Extract the [X, Y] coordinate from the center of the cell holding the provided text.  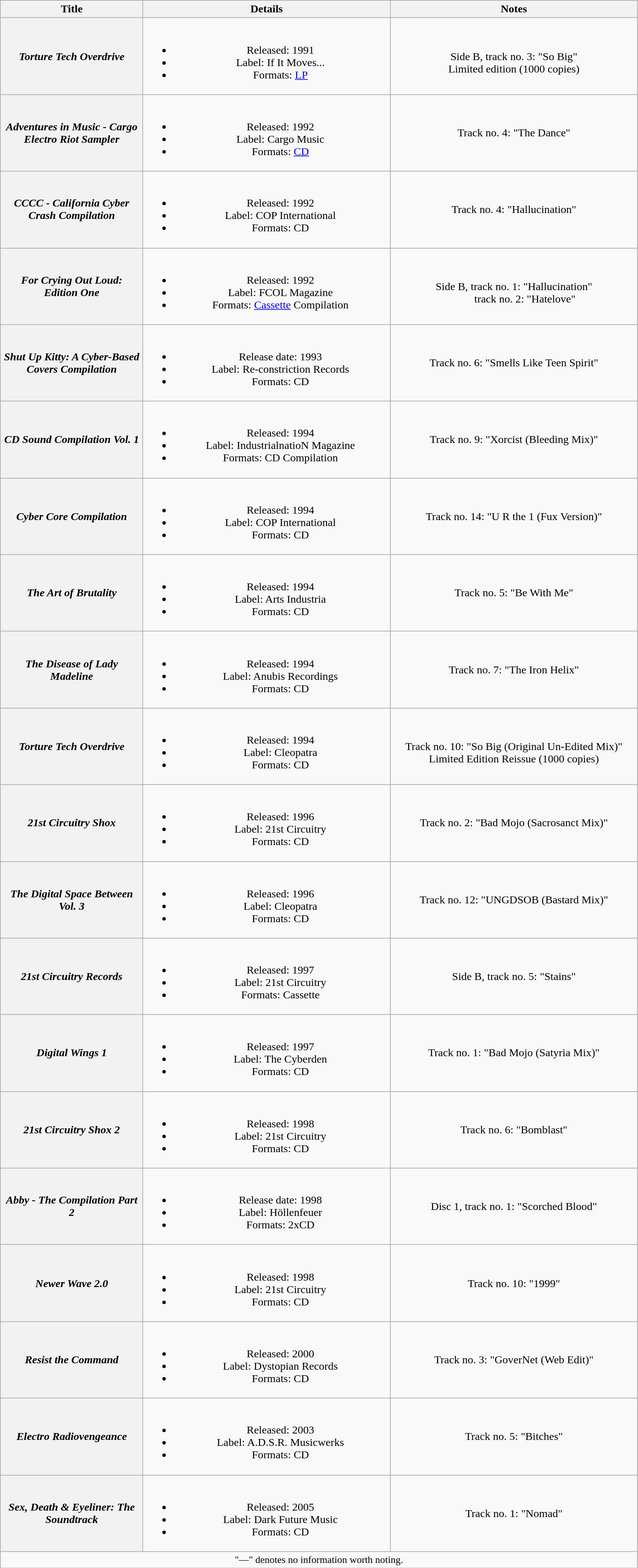
Digital Wings 1 [72, 1053]
Track no. 14: "U R the 1 (Fux Version)" [514, 516]
Track no. 1: "Nomad" [514, 1513]
Abby - The Compilation Part 2 [72, 1206]
Released: 1992Label: FCOL MagazineFormats: Cassette Compilation [267, 286]
Track no. 10: "1999" [514, 1283]
Released: 1996Label: CleopatraFormats: CD [267, 900]
Track no. 6: "Bomblast" [514, 1130]
Track no. 3: "GoverNet (Web Edit)" [514, 1360]
Release date: 1998Label: HöllenfeuerFormats: 2xCD [267, 1206]
Cyber Core Compilation [72, 516]
The Art of Brutality [72, 593]
21st Circuitry Shox [72, 823]
Released: 1997Label: 21st CircuitryFormats: Cassette [267, 977]
Released: 1996Label: 21st CircuitryFormats: CD [267, 823]
21st Circuitry Shox 2 [72, 1130]
Newer Wave 2.0 [72, 1283]
Sex, Death & Eyeliner: The Soundtrack [72, 1513]
Adventures in Music - Cargo Electro Riot Sampler [72, 133]
Released: 1994Label: Arts IndustriaFormats: CD [267, 593]
Notes [514, 9]
Released: 1994Label: Anubis RecordingsFormats: CD [267, 669]
The Disease of Lady Madeline [72, 669]
Disc 1, track no. 1: "Scorched Blood" [514, 1206]
Released: 1992Label: Cargo MusicFormats: CD [267, 133]
The Digital Space Between Vol. 3 [72, 900]
Track no. 4: "The Dance" [514, 133]
Title [72, 9]
Track no. 5: "Be With Me" [514, 593]
Released: 1997Label: The CyberdenFormats: CD [267, 1053]
CCCC - California Cyber Crash Compilation [72, 209]
21st Circuitry Records [72, 977]
Released: 1994Label: IndustrialnatioN MagazineFormats: CD Compilation [267, 440]
Track no. 4: "Hallucination" [514, 209]
Shut Up Kitty: A Cyber-Based Covers Compilation [72, 363]
Released: 2000Label: Dystopian RecordsFormats: CD [267, 1360]
Track no. 9: "Xorcist (Bleeding Mix)" [514, 440]
Released: 1994Label: CleopatraFormats: CD [267, 746]
Side B, track no. 1: "Hallucination" track no. 2: "Hatelove" [514, 286]
Track no. 1: "Bad Mojo (Satyria Mix)" [514, 1053]
Release date: 1993Label: Re-constriction RecordsFormats: CD [267, 363]
Released: 2003Label: A.D.S.R. MusicwerksFormats: CD [267, 1437]
CD Sound Compilation Vol. 1 [72, 440]
Electro Radiovengeance [72, 1437]
Side B, track no. 5: "Stains" [514, 977]
Track no. 10: "So Big (Original Un-Edited Mix)" Limited Edition Reissue (1000 copies) [514, 746]
Resist the Command [72, 1360]
Released: 2005Label: Dark Future MusicFormats: CD [267, 1513]
Track no. 7: "The Iron Helix" [514, 669]
Released: 1994Label: COP InternationalFormats: CD [267, 516]
Track no. 2: "Bad Mojo (Sacrosanct Mix)" [514, 823]
Released: 1992Label: COP InternationalFormats: CD [267, 209]
Track no. 5: "Bitches" [514, 1437]
Track no. 12: "UNGDSOB (Bastard Mix)" [514, 900]
Track no. 6: "Smells Like Teen Spirit" [514, 363]
For Crying Out Loud: Edition One [72, 286]
Released: 1991Label: If It Moves...Formats: LP [267, 56]
Side B, track no. 3: "So Big" Limited edition (1000 copies) [514, 56]
"—" denotes no information worth noting. [319, 1560]
Details [267, 9]
